Determine the [X, Y] coordinate at the center of the cell enclosing the given text.  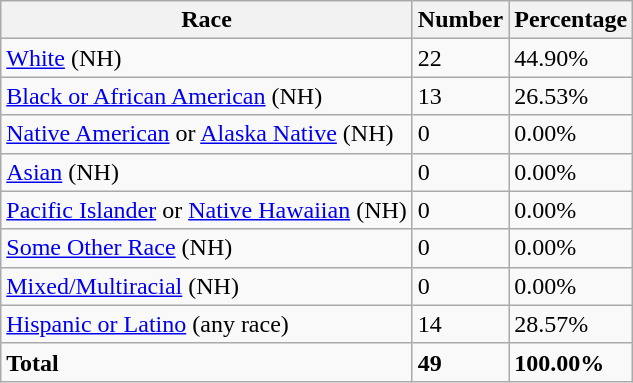
Total [207, 362]
Black or African American (NH) [207, 96]
Race [207, 20]
13 [460, 96]
Pacific Islander or Native Hawaiian (NH) [207, 210]
49 [460, 362]
14 [460, 324]
Mixed/Multiracial (NH) [207, 286]
Native American or Alaska Native (NH) [207, 134]
Number [460, 20]
44.90% [571, 58]
Percentage [571, 20]
26.53% [571, 96]
White (NH) [207, 58]
22 [460, 58]
Asian (NH) [207, 172]
28.57% [571, 324]
Some Other Race (NH) [207, 248]
100.00% [571, 362]
Hispanic or Latino (any race) [207, 324]
